Search for the cell housing the specified text and yield its [X, Y] center coordinate. 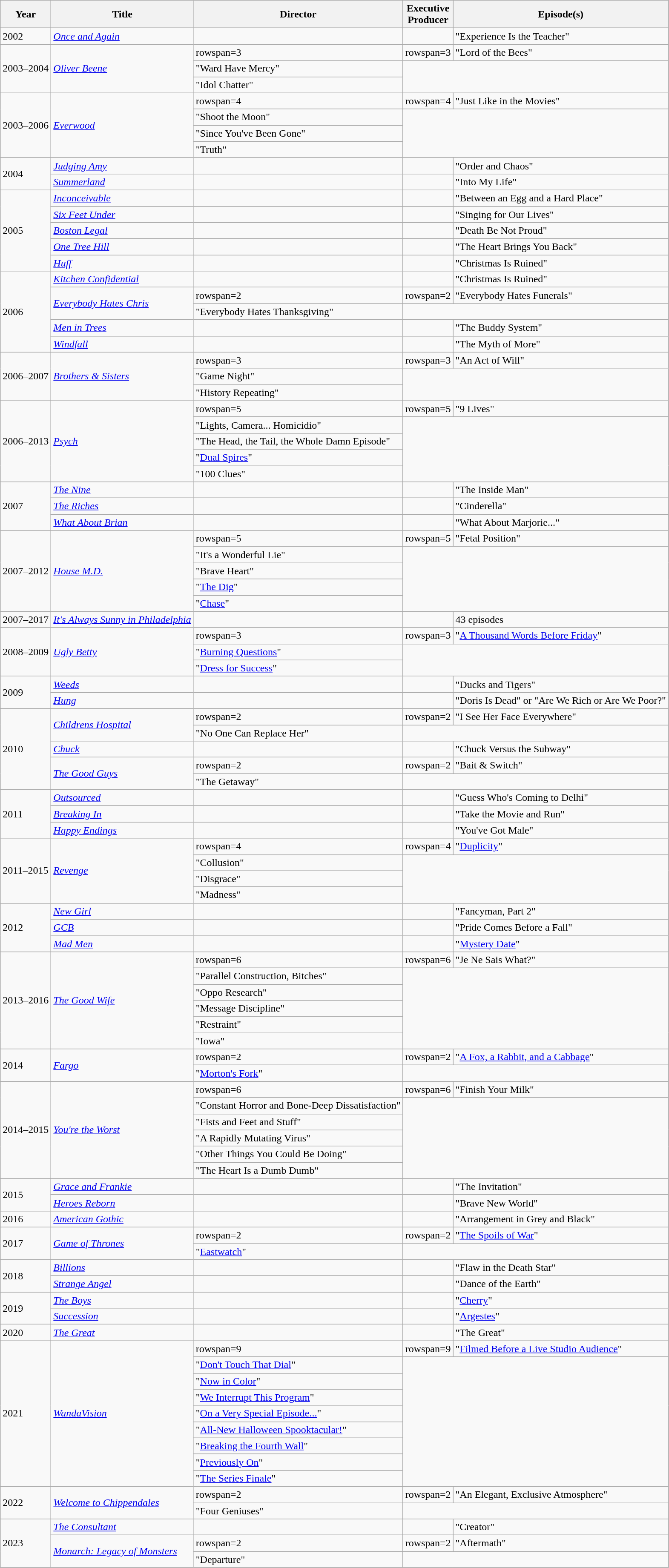
"Four Geniuses" [298, 1511]
"Ducks and Tigers" [560, 684]
"No One Can Replace Her" [298, 733]
"Everybody Hates Thanksgiving" [298, 312]
Mad Men [122, 943]
"Truth" [298, 149]
Boston Legal [122, 231]
"Restraint" [298, 1025]
Summerland [122, 182]
Inconceivable [122, 198]
"Collusion" [298, 863]
"Idol Chatter" [298, 85]
Everwood [122, 125]
Brothers & Sisters [122, 376]
"The Inside Man" [560, 490]
2003–2004 [26, 69]
2023 [26, 1543]
"Madness" [298, 895]
"Departure" [298, 1559]
2014 [26, 1065]
"Constant Horror and Bone-Deep Dissatisfaction" [298, 1106]
"Between an Egg and a Hard Place" [560, 198]
2020 [26, 1333]
"Lord of the Bees" [560, 52]
"You've Got Male" [560, 830]
You're the Worst [122, 1130]
2012 [26, 927]
It's Always Sunny in Philadelphia [122, 619]
"Aftermath" [560, 1543]
"A Fox, a Rabbit, and a Cabbage" [560, 1057]
2007 [26, 506]
"I See Her Face Everywhere" [560, 717]
2018 [26, 1276]
"Fists and Feet and Stuff" [298, 1122]
Welcome to Chippendales [122, 1502]
What About Brian [122, 522]
Everybody Hates Chris [122, 304]
"An Act of Will" [560, 360]
Weeds [122, 684]
2017 [26, 1243]
ExecutiveProducer [428, 14]
"Fancyman, Part 2" [560, 911]
"History Repeating" [298, 393]
43 episodes [560, 619]
Breaking In [122, 814]
"A Thousand Words Before Friday" [560, 636]
"The Head, the Tail, the Whole Damn Episode" [298, 441]
"Other Things You Could Be Doing" [298, 1154]
2005 [26, 230]
Revenge [122, 871]
The Consultant [122, 1527]
2007–2012 [26, 571]
"Everybody Hates Funerals" [560, 295]
"Mystery Date" [560, 943]
"All-New Halloween Spooktacular!" [298, 1430]
Strange Angel [122, 1284]
"The Spoils of War" [560, 1235]
"9 Lives" [560, 409]
"Oppo Research" [298, 992]
"The Myth of More" [560, 344]
"Fetal Position" [560, 539]
2006 [26, 312]
"100 Clues" [298, 474]
House M.D. [122, 571]
Men in Trees [122, 328]
"Doris Is Dead" or "Are We Rich or Are We Poor?" [560, 700]
"It's a Wonderful Lie" [298, 555]
"Lights, Camera... Homicidio" [298, 425]
Billions [122, 1268]
Windfall [122, 344]
The Good Guys [122, 774]
Huff [122, 263]
Hung [122, 700]
GCB [122, 927]
"Iowa" [298, 1041]
"Creator" [560, 1527]
2022 [26, 1502]
"Shoot the Moon" [298, 117]
"Argestes" [560, 1316]
2008–2009 [26, 652]
"Pride Comes Before a Fall" [560, 927]
Judging Amy [122, 166]
"Dress for Success" [298, 668]
"Take the Movie and Run" [560, 814]
"The Buddy System" [560, 328]
Episode(s) [560, 14]
2006–2013 [26, 441]
"Cherry" [560, 1300]
"What About Marjorie..." [560, 522]
"Game Night" [298, 376]
"We Interrupt This Program" [298, 1397]
2004 [26, 174]
"Chase" [298, 603]
"Experience Is the Teacher" [560, 36]
Childrens Hospital [122, 725]
"Chuck Versus the Subway" [560, 749]
Grace and Frankie [122, 1187]
"Parallel Construction, Bitches" [298, 976]
Fargo [122, 1065]
"A Rapidly Mutating Virus" [298, 1138]
"Guess Who's Coming to Delhi" [560, 798]
2006–2007 [26, 376]
"Morton's Fork" [298, 1073]
"Je Ne Sais What?" [560, 960]
"Duplicity" [560, 846]
Ugly Betty [122, 652]
"An Elegant, Exclusive Atmosphere" [560, 1494]
"Singing for Our Lives" [560, 214]
Year [26, 14]
Monarch: Legacy of Monsters [122, 1551]
"Burning Questions" [298, 652]
"Just Like in the Movies" [560, 101]
Outsourced [122, 798]
"Death Be Not Proud" [560, 231]
2002 [26, 36]
"The Dig" [298, 587]
2007–2017 [26, 619]
"The Heart Brings You Back" [560, 247]
2016 [26, 1219]
The Nine [122, 490]
2003–2006 [26, 125]
The Boys [122, 1300]
"The Great" [560, 1333]
"Order and Chaos" [560, 166]
Oliver Beene [122, 69]
Heroes Reborn [122, 1203]
WandaVision [122, 1413]
"Bait & Switch" [560, 765]
One Tree Hill [122, 247]
The Riches [122, 506]
"Arrangement in Grey and Black" [560, 1219]
"Finish Your Milk" [560, 1089]
"Brave New World" [560, 1203]
2011–2015 [26, 871]
"Since You've Been Gone" [298, 133]
"Into My Life" [560, 182]
New Girl [122, 911]
"Previously On" [298, 1462]
"Ward Have Mercy" [298, 69]
"The Series Finale" [298, 1478]
"Now in Color" [298, 1381]
"Breaking the Fourth Wall" [298, 1446]
The Good Wife [122, 1000]
"Eastwatch" [298, 1251]
2011 [26, 814]
The Great [122, 1333]
2021 [26, 1413]
"Don't Touch That Dial" [298, 1365]
American Gothic [122, 1219]
"The Heart Is a Dumb Dumb" [298, 1170]
"Filmed Before a Live Studio Audience" [560, 1349]
Kitchen Confidential [122, 279]
2013–2016 [26, 1000]
"Dance of the Earth" [560, 1284]
"The Getaway" [298, 782]
Title [122, 14]
Succession [122, 1316]
Once and Again [122, 36]
2019 [26, 1308]
"Brave Heart" [298, 571]
Psych [122, 441]
Six Feet Under [122, 214]
"Cinderella" [560, 506]
Chuck [122, 749]
"Flaw in the Death Star" [560, 1268]
"The Invitation" [560, 1187]
"On a Very Special Episode..." [298, 1413]
2010 [26, 749]
2015 [26, 1195]
"Dual Spires" [298, 457]
2014–2015 [26, 1130]
Happy Endings [122, 830]
"Disgrace" [298, 879]
2009 [26, 692]
Director [298, 14]
Game of Thrones [122, 1243]
"Message Discipline" [298, 1009]
